Output the (X, Y) coordinate of the center of the cell containing the given text.  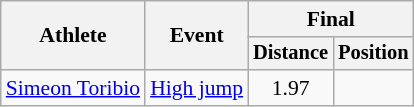
Distance (290, 54)
Athlete (73, 36)
Final (330, 19)
High jump (196, 88)
Position (373, 54)
Simeon Toribio (73, 88)
1.97 (290, 88)
Event (196, 36)
